Pinpoint the cell where the given text exists, returning its [X, Y] midpoint coordinate. 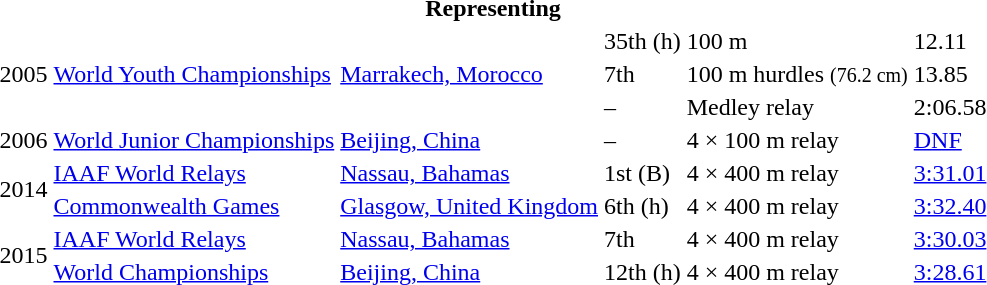
4 × 100 m relay [797, 140]
Commonwealth Games [194, 206]
World Youth Championships [194, 74]
6th (h) [642, 206]
100 m hurdles (76.2 cm) [797, 74]
Medley relay [797, 107]
100 m [797, 41]
Glasgow, United Kingdom [470, 206]
Marrakech, Morocco [470, 74]
World Junior Championships [194, 140]
1st (B) [642, 173]
Beijing, China [470, 140]
35th (h) [642, 41]
